Capture the cell that displays the provided text and extract its (x, y) central coordinate. 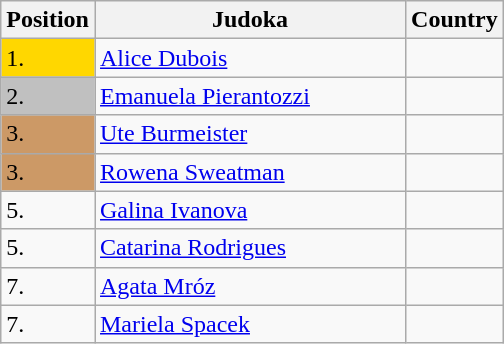
Country (455, 20)
Ute Burmeister (250, 134)
Position (48, 20)
Galina Ivanova (250, 210)
Rowena Sweatman (250, 172)
1. (48, 58)
Catarina Rodrigues (250, 248)
Judoka (250, 20)
Mariela Spacek (250, 324)
Alice Dubois (250, 58)
Agata Mróz (250, 286)
2. (48, 96)
Emanuela Pierantozzi (250, 96)
